From the cell containing the given text, extract its center point as (X, Y) coordinate. 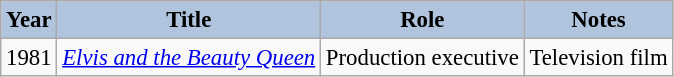
Television film (598, 58)
Production executive (423, 58)
Title (189, 20)
Elvis and the Beauty Queen (189, 58)
Notes (598, 20)
Role (423, 20)
1981 (29, 58)
Year (29, 20)
